Search for the cell housing the specified text and yield its (x, y) center coordinate. 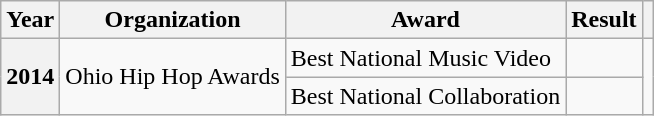
Best National Collaboration (425, 96)
Best National Music Video (425, 58)
Ohio Hip Hop Awards (173, 77)
Organization (173, 20)
Year (30, 20)
Award (425, 20)
Result (604, 20)
2014 (30, 77)
